Output the (X, Y) coordinate of the center of the cell containing the given text.  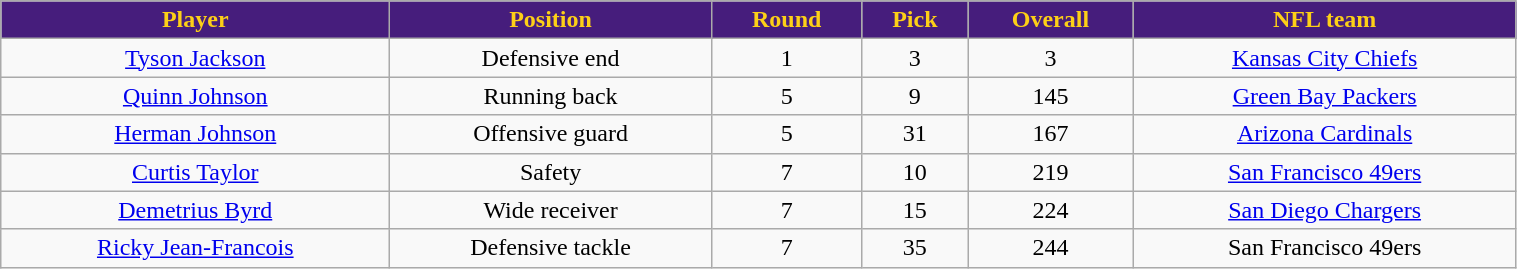
15 (915, 210)
Overall (1051, 20)
Arizona Cardinals (1324, 134)
244 (1051, 248)
224 (1051, 210)
Demetrius Byrd (196, 210)
Player (196, 20)
Defensive end (551, 58)
Safety (551, 172)
31 (915, 134)
Offensive guard (551, 134)
Wide receiver (551, 210)
167 (1051, 134)
Kansas City Chiefs (1324, 58)
Herman Johnson (196, 134)
Position (551, 20)
Running back (551, 96)
Curtis Taylor (196, 172)
Round (786, 20)
Quinn Johnson (196, 96)
35 (915, 248)
10 (915, 172)
9 (915, 96)
San Diego Chargers (1324, 210)
1 (786, 58)
Green Bay Packers (1324, 96)
Pick (915, 20)
145 (1051, 96)
NFL team (1324, 20)
219 (1051, 172)
Defensive tackle (551, 248)
Ricky Jean-Francois (196, 248)
Tyson Jackson (196, 58)
